Return [X, Y] of the center of cell containing provided text 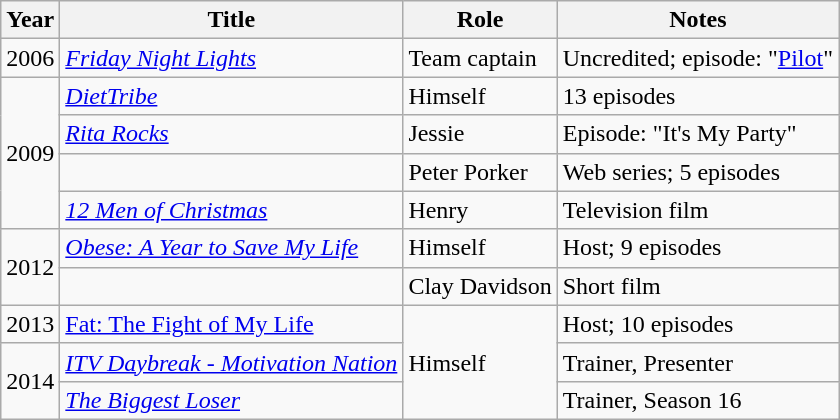
2012 [30, 267]
Fat: The Fight of My Life [232, 324]
13 episodes [698, 96]
Year [30, 20]
Episode: "It's My Party" [698, 134]
2006 [30, 58]
Obese: A Year to Save My Life [232, 248]
Jessie [480, 134]
Friday Night Lights [232, 58]
2009 [30, 153]
Title [232, 20]
Television film [698, 210]
Host; 9 episodes [698, 248]
DietTribe [232, 96]
Uncredited; episode: "Pilot" [698, 58]
The Biggest Loser [232, 400]
Notes [698, 20]
ITV Daybreak - Motivation Nation [232, 362]
Role [480, 20]
12 Men of Christmas [232, 210]
2013 [30, 324]
Web series; 5 episodes [698, 172]
Trainer, Season 16 [698, 400]
Short film [698, 286]
2014 [30, 381]
Henry [480, 210]
Peter Porker [480, 172]
Rita Rocks [232, 134]
Clay Davidson [480, 286]
Team captain [480, 58]
Trainer, Presenter [698, 362]
Host; 10 episodes [698, 324]
